Search for the cell housing the specified text and yield its (X, Y) center coordinate. 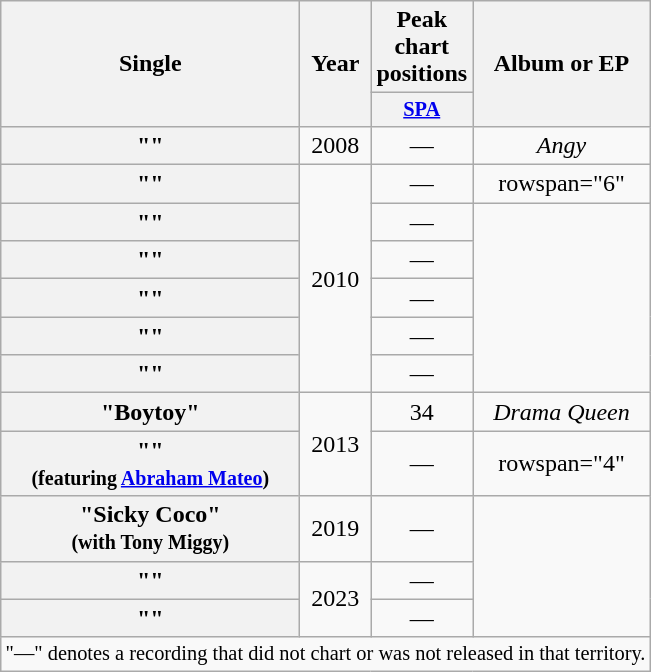
Single (150, 64)
"—" denotes a recording that did not chart or was not released in that territory. (326, 654)
"Boytoy" (150, 412)
rowspan="6" (562, 184)
2023 (336, 599)
2019 (336, 528)
Peak chart positions (422, 47)
rowspan="4" (562, 464)
2008 (336, 145)
SPA (422, 110)
34 (422, 412)
2010 (336, 279)
""(featuring Abraham Mateo) (150, 464)
Angy (562, 145)
Year (336, 64)
2013 (336, 444)
"Sicky Coco"(with Tony Miggy) (150, 528)
Album or EP (562, 64)
Drama Queen (562, 412)
